For the text-containing cell, return its midpoint in (x, y) coordinate format. 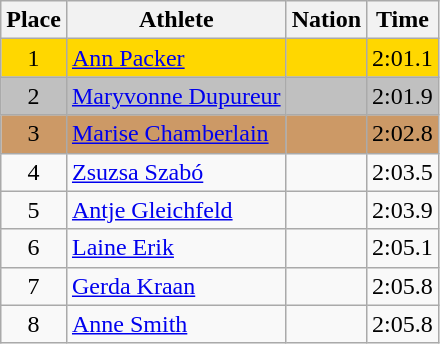
8 (34, 324)
3 (34, 134)
2:01.9 (403, 96)
Athlete (176, 20)
Zsuzsa Szabó (176, 172)
Anne Smith (176, 324)
1 (34, 58)
Antje Gleichfeld (176, 210)
6 (34, 248)
4 (34, 172)
Place (34, 20)
2 (34, 96)
2:03.9 (403, 210)
Marise Chamberlain (176, 134)
Nation (326, 20)
Maryvonne Dupureur (176, 96)
2:05.1 (403, 248)
2:03.5 (403, 172)
Time (403, 20)
Gerda Kraan (176, 286)
2:02.8 (403, 134)
2:01.1 (403, 58)
7 (34, 286)
5 (34, 210)
Laine Erik (176, 248)
Ann Packer (176, 58)
